Find where the given text appears and provide that cell's center as (x, y) coordinate. 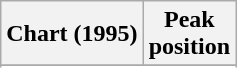
Peakposition (189, 34)
Chart (1995) (72, 34)
